Return the (X, Y) coordinate for the center point of the cell that contains the specified text.  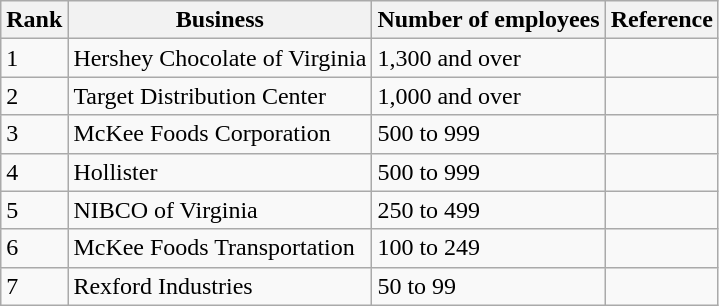
McKee Foods Transportation (220, 248)
Hershey Chocolate of Virginia (220, 58)
3 (34, 134)
2 (34, 96)
McKee Foods Corporation (220, 134)
Rexford Industries (220, 286)
5 (34, 210)
Business (220, 20)
Rank (34, 20)
1 (34, 58)
Target Distribution Center (220, 96)
Number of employees (488, 20)
4 (34, 172)
Hollister (220, 172)
1,300 and over (488, 58)
50 to 99 (488, 286)
Reference (662, 20)
NIBCO of Virginia (220, 210)
1,000 and over (488, 96)
7 (34, 286)
6 (34, 248)
250 to 499 (488, 210)
100 to 249 (488, 248)
